For the text-containing cell, return its midpoint in (X, Y) coordinate format. 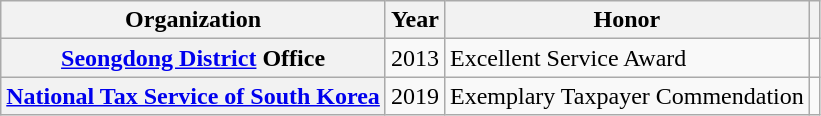
Excellent Service Award (626, 58)
Organization (194, 20)
Exemplary Taxpayer Commendation (626, 96)
Honor (626, 20)
Year (414, 20)
2019 (414, 96)
National Tax Service of South Korea (194, 96)
Seongdong District Office (194, 58)
2013 (414, 58)
